Output the (x, y) coordinate of the center of the cell containing the given text.  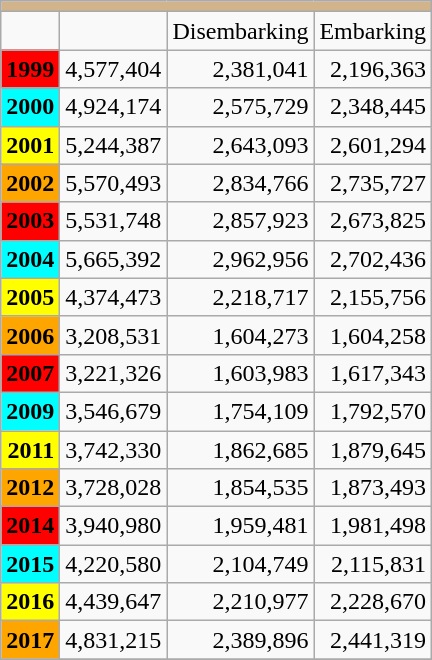
1999 (30, 69)
2,702,436 (373, 259)
2,673,825 (373, 221)
2,218,717 (240, 297)
2,441,319 (373, 640)
5,244,387 (114, 145)
1,604,258 (373, 335)
5,570,493 (114, 183)
3,940,980 (114, 526)
2012 (30, 488)
2001 (30, 145)
2,389,896 (240, 640)
2006 (30, 335)
2,962,956 (240, 259)
Disembarking (240, 31)
2,115,831 (373, 564)
1,754,109 (240, 411)
4,220,580 (114, 564)
2,857,923 (240, 221)
1,617,343 (373, 373)
1,959,481 (240, 526)
2,228,670 (373, 602)
2,196,363 (373, 69)
1,603,983 (240, 373)
2,104,749 (240, 564)
3,742,330 (114, 449)
2011 (30, 449)
2,348,445 (373, 107)
2007 (30, 373)
1,862,685 (240, 449)
2,834,766 (240, 183)
2009 (30, 411)
4,924,174 (114, 107)
3,208,531 (114, 335)
2000 (30, 107)
2,735,727 (373, 183)
3,546,679 (114, 411)
2003 (30, 221)
2,643,093 (240, 145)
3,221,326 (114, 373)
2004 (30, 259)
1,873,493 (373, 488)
4,374,473 (114, 297)
3,728,028 (114, 488)
4,577,404 (114, 69)
1,879,645 (373, 449)
1,604,273 (240, 335)
2017 (30, 640)
2002 (30, 183)
2,601,294 (373, 145)
2,381,041 (240, 69)
5,665,392 (114, 259)
2,575,729 (240, 107)
1,981,498 (373, 526)
2,155,756 (373, 297)
2015 (30, 564)
5,531,748 (114, 221)
4,439,647 (114, 602)
2005 (30, 297)
4,831,215 (114, 640)
1,792,570 (373, 411)
1,854,535 (240, 488)
2,210,977 (240, 602)
Embarking (373, 31)
2016 (30, 602)
2014 (30, 526)
